Find where the given text appears and provide that cell's center as [X, Y] coordinate. 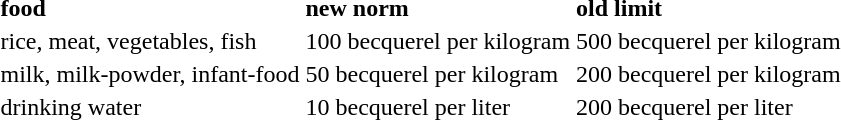
50 becquerel per kilogram [438, 74]
100 becquerel per kilogram [438, 41]
